Return the [X, Y] coordinate for the center point of the cell that contains the specified text.  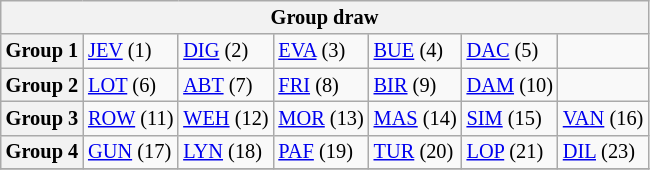
DAC (5) [510, 51]
MAS (14) [416, 118]
LOT (6) [130, 85]
Group 1 [42, 51]
ROW (11) [130, 118]
Group 2 [42, 85]
GUN (17) [130, 152]
BIR (9) [416, 85]
Group draw [324, 17]
WEH (12) [226, 118]
LOP (21) [510, 152]
Group 3 [42, 118]
FRI (8) [320, 85]
DIL (23) [603, 152]
MOR (13) [320, 118]
BUE (4) [416, 51]
Group 4 [42, 152]
ABT (7) [226, 85]
DIG (2) [226, 51]
PAF (19) [320, 152]
LYN (18) [226, 152]
EVA (3) [320, 51]
SIM (15) [510, 118]
DAM (10) [510, 85]
VAN (16) [603, 118]
JEV (1) [130, 51]
TUR (20) [416, 152]
